Capture the cell that displays the provided text and extract its (x, y) central coordinate. 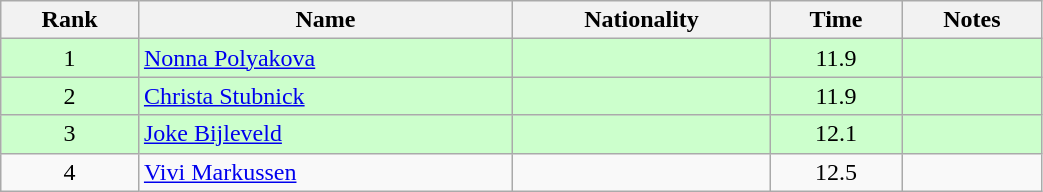
Name (325, 20)
Rank (70, 20)
Time (836, 20)
Vivi Markussen (325, 172)
12.1 (836, 134)
2 (70, 96)
Notes (972, 20)
Nationality (642, 20)
3 (70, 134)
Christa Stubnick (325, 96)
4 (70, 172)
12.5 (836, 172)
Nonna Polyakova (325, 58)
1 (70, 58)
Joke Bijleveld (325, 134)
